Scan for the cell matching the given text and deliver its (X, Y) coordinate at center. 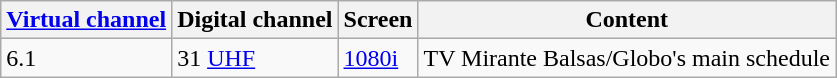
1080i (378, 58)
Virtual channel (86, 20)
6.1 (86, 58)
31 UHF (255, 58)
TV Mirante Balsas/Globo's main schedule (627, 58)
Digital channel (255, 20)
Content (627, 20)
Screen (378, 20)
